Identify which cell holds the provided text, then report its [X, Y] central coordinate. 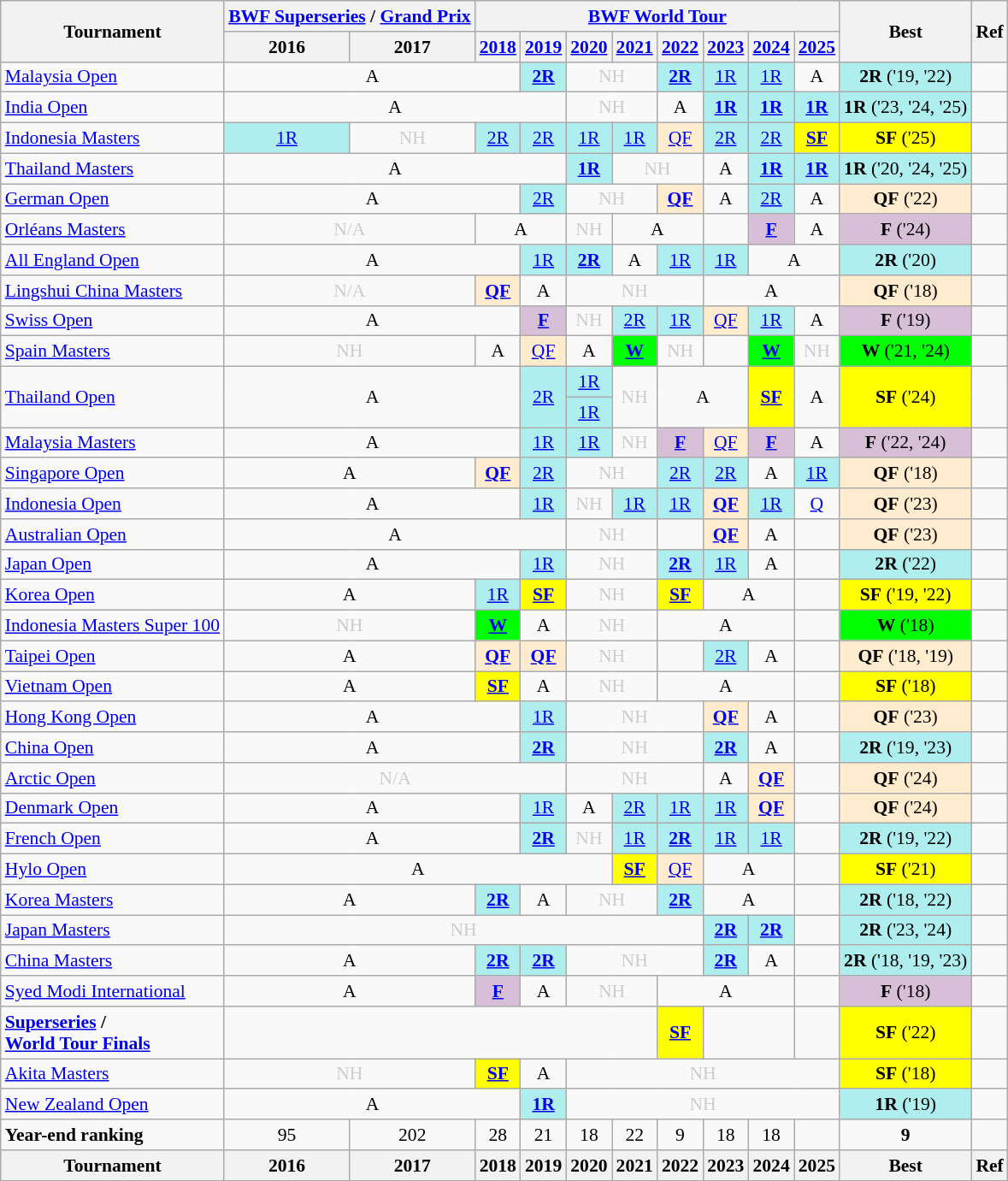
Indonesia Open [113, 504]
2R ('23, '24) [905, 930]
202 [412, 1135]
Korea Open [113, 595]
W ('18) [905, 626]
Q [817, 504]
Orléans Masters [113, 230]
Lingshui China Masters [113, 291]
BWF Superseries / Grand Prix [350, 16]
2R ('20) [905, 260]
SF ('19, '22) [905, 595]
Australian Open [113, 534]
2R ('18, '19, '23) [905, 961]
Denmark Open [113, 808]
SF ('21) [905, 870]
F ('18) [905, 991]
21 [544, 1135]
SF ('22) [905, 1033]
French Open [113, 839]
95 [287, 1135]
1R ('19) [905, 1105]
1R ('20, '24, '25) [905, 168]
New Zealand Open [113, 1105]
All England Open [113, 260]
SF ('25) [905, 139]
Japan Masters [113, 930]
2R ('18, '22) [905, 900]
Arctic Open [113, 778]
2R ('19, '23) [905, 747]
22 [634, 1135]
Year-end ranking [113, 1135]
Hong Kong Open [113, 717]
QF ('18, '19) [905, 656]
Taipei Open [113, 656]
F ('22, '24) [905, 443]
28 [498, 1135]
Superseries / World Tour Finals [113, 1033]
Akita Masters [113, 1074]
QF ('22) [905, 199]
1R ('23, '24, '25) [905, 108]
Indonesia Masters Super 100 [113, 626]
F ('19) [905, 321]
China Masters [113, 961]
Singapore Open [113, 474]
Malaysia Open [113, 77]
Spain Masters [113, 351]
Thailand Masters [113, 168]
Vietnam Open [113, 687]
China Open [113, 747]
Syed Modi International [113, 991]
Thailand Open [113, 397]
Korea Masters [113, 900]
W ('21, '24) [905, 351]
Japan Open [113, 564]
Malaysia Masters [113, 443]
2R ('22) [905, 564]
BWF World Tour [657, 16]
SF ('24) [905, 397]
German Open [113, 199]
Swiss Open [113, 321]
Indonesia Masters [113, 139]
Hylo Open [113, 870]
F ('24) [905, 230]
India Open [113, 108]
